Scan for the cell matching the given text and deliver its (x, y) coordinate at center. 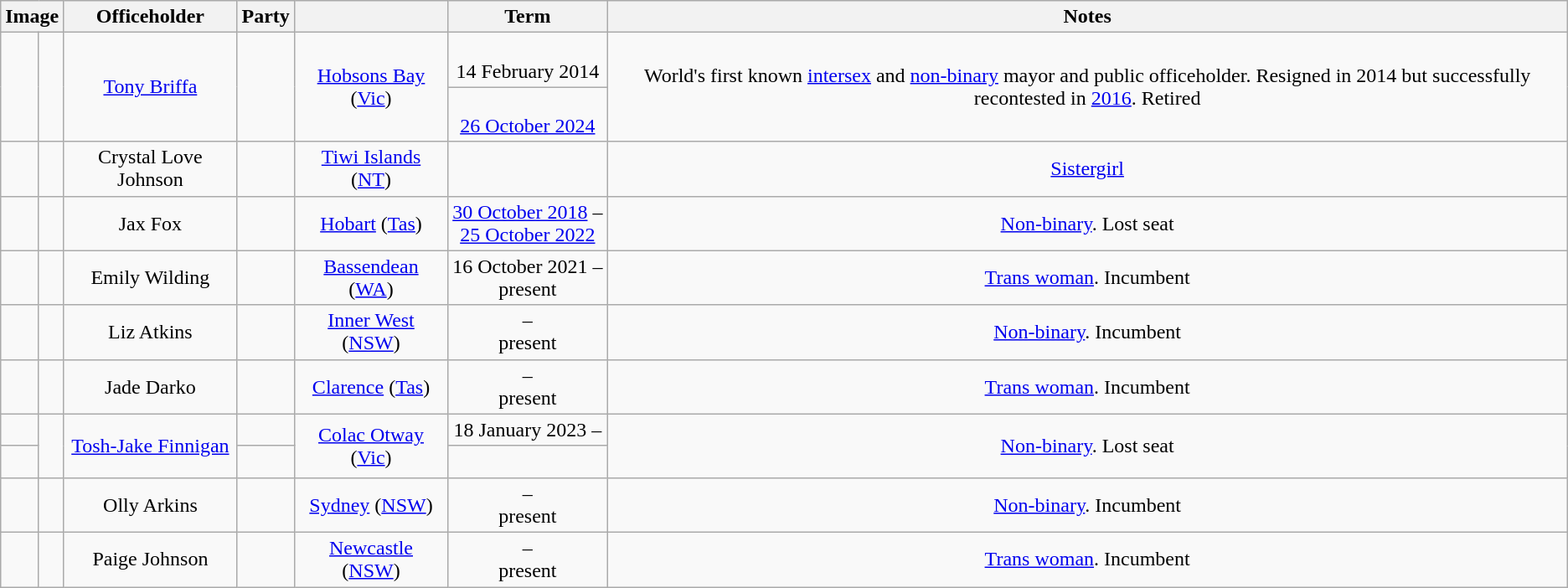
Image (32, 17)
14 February 2014 (528, 60)
Party (266, 17)
30 October 2018 –25 October 2022 (528, 223)
Bassendean (WA) (370, 278)
World's first known intersex and non-binary mayor and public officeholder. Resigned in 2014 but successfully recontested in 2016. Retired (1087, 87)
Clarence (Tas) (370, 387)
Sydney (NSW) (370, 504)
16 October 2021 – present (528, 278)
Newcastle (NSW) (370, 560)
Officeholder (151, 17)
Sistergirl (1087, 169)
Emily Wilding (151, 278)
Tony Briffa (151, 87)
Hobsons Bay (Vic) (370, 87)
Term (528, 17)
Notes (1087, 17)
Inner West (NSW) (370, 332)
Colac Otway (Vic) (370, 446)
Jax Fox (151, 223)
Hobart (Tas) (370, 223)
Paige Johnson (151, 560)
18 January 2023 – (528, 430)
26 October 2024 (528, 114)
Olly Arkins (151, 504)
Crystal Love Johnson (151, 169)
Tiwi Islands (NT) (370, 169)
Jade Darko (151, 387)
Liz Atkins (151, 332)
Tosh-Jake Finnigan (151, 446)
